For the text-containing cell, return its midpoint in (x, y) coordinate format. 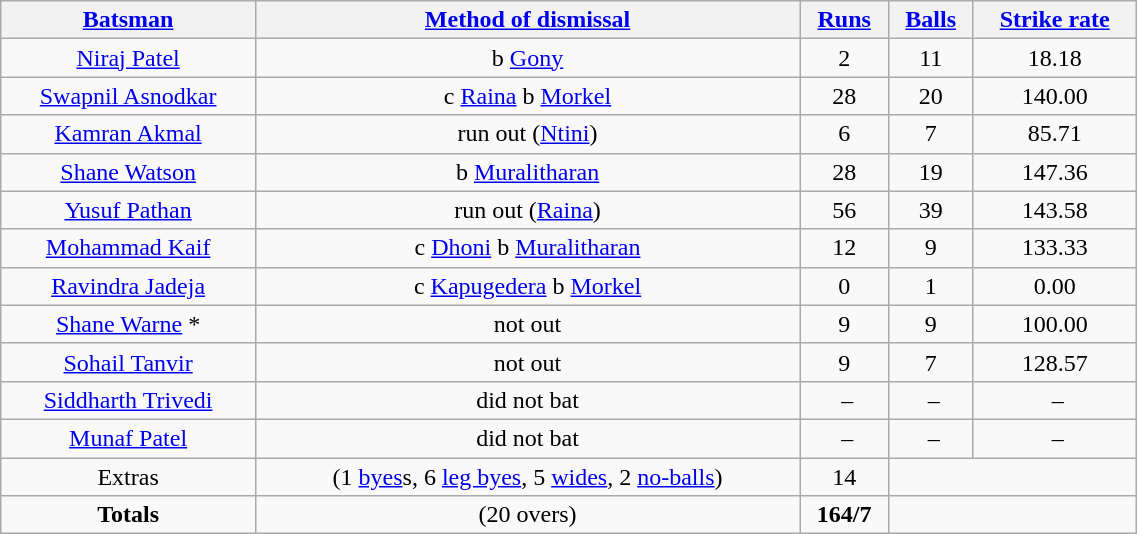
Ravindra Jadeja (128, 286)
run out (Raina) (527, 210)
164/7 (844, 515)
Totals (128, 515)
c Dhoni b Muralitharan (527, 248)
Kamran Akmal (128, 134)
Extras (128, 477)
143.58 (1055, 210)
c Raina b Morkel (527, 96)
39 (931, 210)
56 (844, 210)
0 (844, 286)
18.18 (1055, 58)
Swapnil Asnodkar (128, 96)
14 (844, 477)
Shane Watson (128, 172)
Strike rate (1055, 20)
(20 overs) (527, 515)
Batsman (128, 20)
133.33 (1055, 248)
20 (931, 96)
Munaf Patel (128, 438)
Balls (931, 20)
(1 byess, 6 leg byes, 5 wides, 2 no-balls) (527, 477)
Method of dismissal (527, 20)
c Kapugedera b Morkel (527, 286)
19 (931, 172)
128.57 (1055, 362)
1 (931, 286)
6 (844, 134)
Sohail Tanvir (128, 362)
b Muralitharan (527, 172)
Yusuf Pathan (128, 210)
Mohammad Kaif (128, 248)
147.36 (1055, 172)
100.00 (1055, 324)
Siddharth Trivedi (128, 400)
2 (844, 58)
Runs (844, 20)
140.00 (1055, 96)
85.71 (1055, 134)
11 (931, 58)
Shane Warne * (128, 324)
0.00 (1055, 286)
12 (844, 248)
run out (Ntini) (527, 134)
Niraj Patel (128, 58)
b Gony (527, 58)
